Capture the cell that displays the provided text and extract its [x, y] central coordinate. 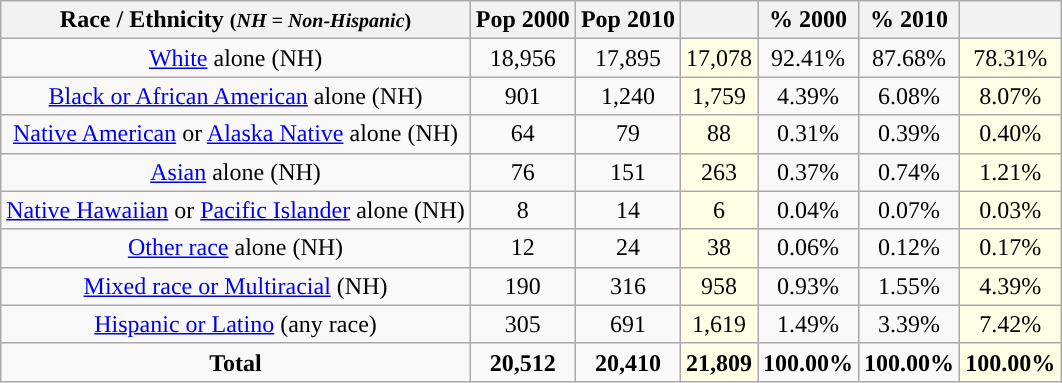
3.39% [910, 324]
78.31% [1010, 58]
Native American or Alaska Native alone (NH) [236, 134]
24 [628, 248]
190 [522, 286]
1.21% [1010, 172]
0.17% [1010, 248]
18,956 [522, 58]
Race / Ethnicity (NH = Non-Hispanic) [236, 20]
0.07% [910, 210]
Hispanic or Latino (any race) [236, 324]
0.12% [910, 248]
1,759 [718, 96]
0.03% [1010, 210]
12 [522, 248]
6.08% [910, 96]
0.39% [910, 134]
14 [628, 210]
1,240 [628, 96]
1,619 [718, 324]
958 [718, 286]
88 [718, 134]
Pop 2010 [628, 20]
1.55% [910, 286]
691 [628, 324]
263 [718, 172]
0.40% [1010, 134]
8.07% [1010, 96]
Native Hawaiian or Pacific Islander alone (NH) [236, 210]
Black or African American alone (NH) [236, 96]
87.68% [910, 58]
0.06% [808, 248]
92.41% [808, 58]
% 2000 [808, 20]
Other race alone (NH) [236, 248]
21,809 [718, 362]
7.42% [1010, 324]
38 [718, 248]
0.37% [808, 172]
Total [236, 362]
% 2010 [910, 20]
8 [522, 210]
316 [628, 286]
305 [522, 324]
76 [522, 172]
Pop 2000 [522, 20]
6 [718, 210]
0.74% [910, 172]
0.04% [808, 210]
151 [628, 172]
White alone (NH) [236, 58]
20,410 [628, 362]
1.49% [808, 324]
79 [628, 134]
17,895 [628, 58]
20,512 [522, 362]
901 [522, 96]
17,078 [718, 58]
0.31% [808, 134]
Mixed race or Multiracial (NH) [236, 286]
Asian alone (NH) [236, 172]
64 [522, 134]
0.93% [808, 286]
